Search for the cell housing the specified text and yield its [X, Y] center coordinate. 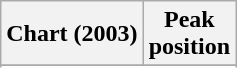
Peakposition [189, 34]
Chart (2003) [72, 34]
